For the text-containing cell, return its midpoint in (X, Y) coordinate format. 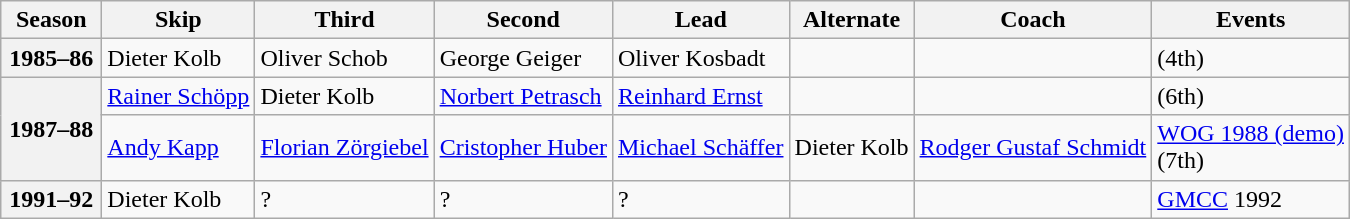
Second (523, 20)
1987–88 (52, 128)
George Geiger (523, 58)
Coach (1033, 20)
(6th) (1251, 96)
Rainer Schöpp (178, 96)
Cristopher Huber (523, 148)
Michael Schäffer (700, 148)
Oliver Kosbadt (700, 58)
Oliver Schob (344, 58)
Andy Kapp (178, 148)
WOG 1988 (demo)(7th) (1251, 148)
(4th) (1251, 58)
1985–86 (52, 58)
Third (344, 20)
Events (1251, 20)
Reinhard Ernst (700, 96)
Alternate (852, 20)
Season (52, 20)
1991–92 (52, 199)
Florian Zörgiebel (344, 148)
Lead (700, 20)
GMCC 1992 (1251, 199)
Rodger Gustaf Schmidt (1033, 148)
Norbert Petrasch (523, 96)
Skip (178, 20)
